Search for the cell housing the specified text and yield its (X, Y) center coordinate. 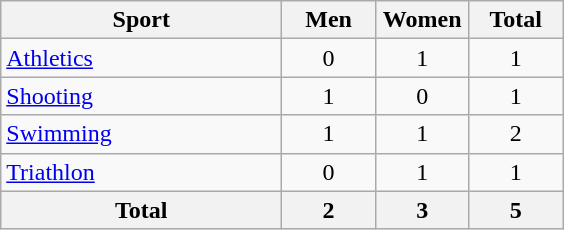
Triathlon (142, 172)
Sport (142, 20)
Women (422, 20)
Athletics (142, 58)
5 (516, 210)
3 (422, 210)
Swimming (142, 134)
Shooting (142, 96)
Men (329, 20)
